Extract the (x, y) coordinate from the center of the cell holding the provided text.  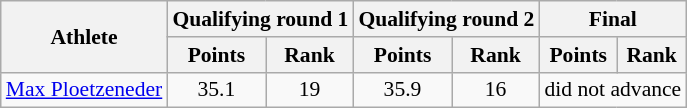
Qualifying round 1 (260, 19)
Max Ploetzeneder (84, 90)
35.1 (216, 90)
19 (310, 90)
did not advance (612, 90)
Qualifying round 2 (446, 19)
16 (496, 90)
Athlete (84, 36)
Final (612, 19)
35.9 (402, 90)
